Output the (X, Y) coordinate of the center of the cell containing the given text.  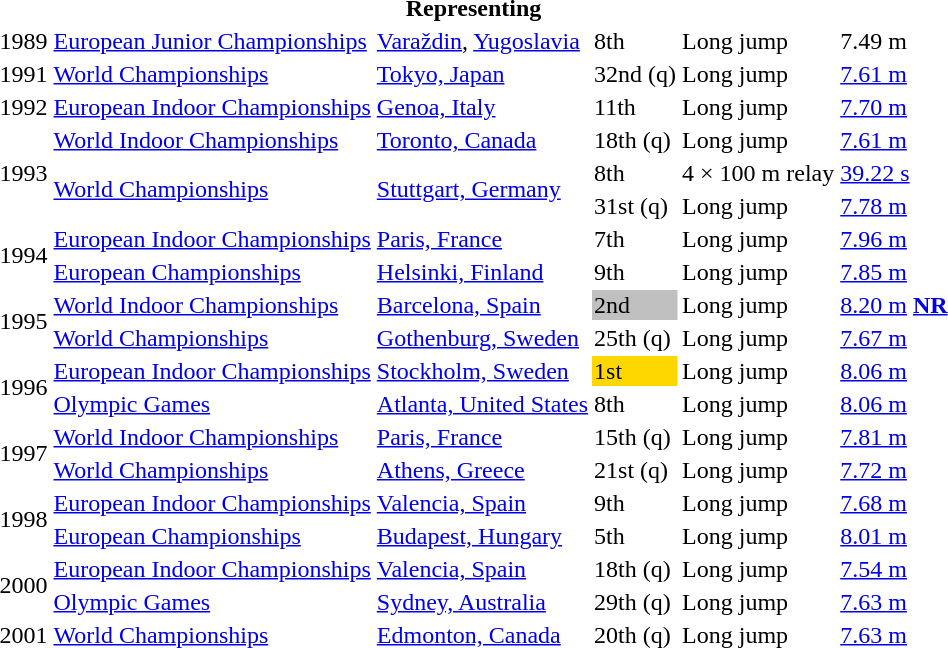
Atlanta, United States (482, 404)
Varaždin, Yugoslavia (482, 41)
7th (636, 239)
European Junior Championships (212, 41)
31st (q) (636, 206)
Barcelona, Spain (482, 305)
Budapest, Hungary (482, 536)
1st (636, 371)
5th (636, 536)
Helsinki, Finland (482, 272)
Stuttgart, Germany (482, 190)
Genoa, Italy (482, 107)
29th (q) (636, 602)
Tokyo, Japan (482, 74)
Sydney, Australia (482, 602)
Gothenburg, Sweden (482, 338)
11th (636, 107)
4 × 100 m relay (758, 173)
2nd (636, 305)
21st (q) (636, 470)
32nd (q) (636, 74)
Stockholm, Sweden (482, 371)
15th (q) (636, 437)
25th (q) (636, 338)
Toronto, Canada (482, 140)
Athens, Greece (482, 470)
